Scan for the cell matching the given text and deliver its [x, y] coordinate at center. 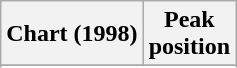
Peakposition [189, 34]
Chart (1998) [72, 34]
